Return [x, y] of the center of cell containing provided text 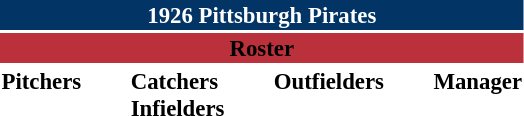
1926 Pittsburgh Pirates [262, 15]
Roster [262, 48]
